Find where the given text appears and provide that cell's center as [x, y] coordinate. 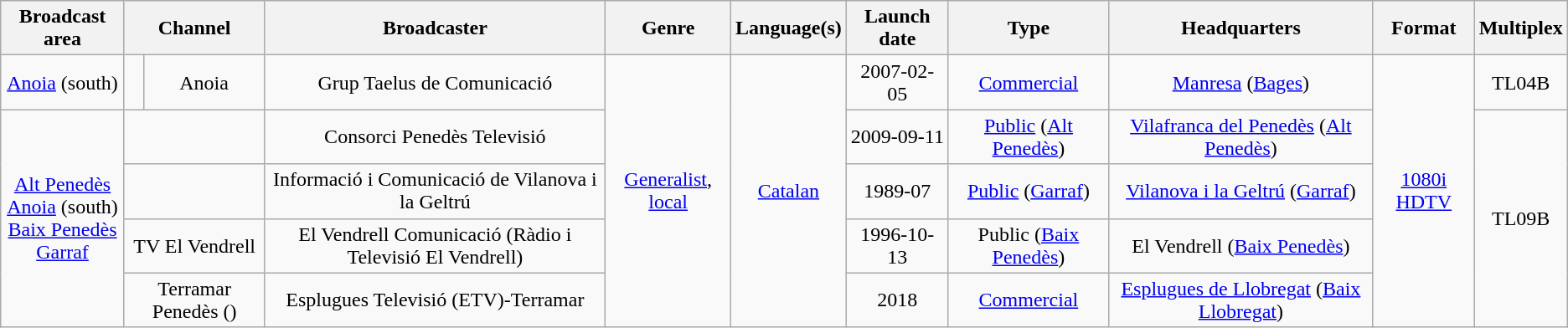
Anoia [204, 82]
2007-02-05 [897, 82]
Multiplex [1521, 28]
Broadcast area [63, 28]
Launch date [897, 28]
Grup Taelus de Comunicació [436, 82]
Esplugues Televisió (ETV)-Terramar [436, 300]
Genre [668, 28]
Catalan [789, 191]
Format [1424, 28]
Public (Garraf) [1029, 191]
Anoia (south) [63, 82]
Informació i Comunicació de Vilanova i la Geltrú [436, 191]
Language(s) [789, 28]
Terramar Penedès () [194, 300]
1996-10-13 [897, 246]
Public (Baix Penedès) [1029, 246]
Generalist, local [668, 191]
Consorci Penedès Televisió [436, 137]
TL09B [1521, 218]
Vilafranca del Penedès (Alt Penedès) [1240, 137]
Headquarters [1240, 28]
El Vendrell Comunicació (Ràdio i Televisió El Vendrell) [436, 246]
TL04B [1521, 82]
Manresa (Bages) [1240, 82]
2018 [897, 300]
Public (Alt Penedès) [1029, 137]
Type [1029, 28]
Channel [194, 28]
El Vendrell (Baix Penedès) [1240, 246]
Broadcaster [436, 28]
Alt PenedèsAnoia (south)Baix PenedèsGarraf [63, 218]
1080i HDTV [1424, 191]
1989-07 [897, 191]
2009-09-11 [897, 137]
TV El Vendrell [194, 246]
Vilanova i la Geltrú (Garraf) [1240, 191]
Esplugues de Llobregat (Baix Llobregat) [1240, 300]
